Find where the given text appears and provide that cell's center as (x, y) coordinate. 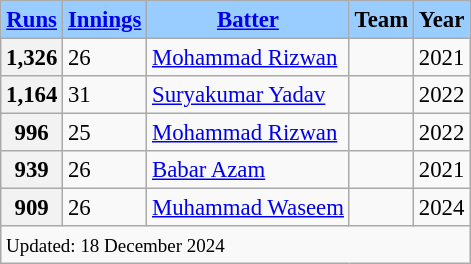
Innings (105, 20)
Runs (32, 20)
1,326 (32, 58)
Team (381, 20)
Batter (248, 20)
Updated: 18 December 2024 (236, 245)
Muhammad Waseem (248, 208)
Suryakumar Yadav (248, 95)
939 (32, 170)
996 (32, 133)
1,164 (32, 95)
2024 (441, 208)
31 (105, 95)
Year (441, 20)
25 (105, 133)
909 (32, 208)
Babar Azam (248, 170)
